Scan for the cell matching the given text and deliver its (x, y) coordinate at center. 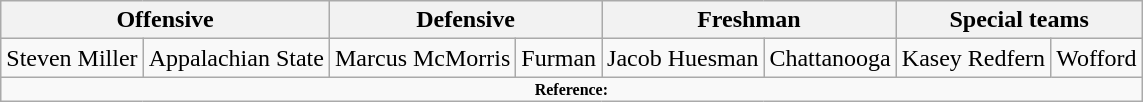
Steven Miller (72, 58)
Marcus McMorris (422, 58)
Offensive (166, 20)
Wofford (1096, 58)
Freshman (750, 20)
Furman (559, 58)
Reference: (572, 89)
Defensive (465, 20)
Chattanooga (830, 58)
Appalachian State (236, 58)
Kasey Redfern (973, 58)
Special teams (1019, 20)
Jacob Huesman (683, 58)
